Detect which cell encompasses the target text, then output its (x, y) center coordinate. 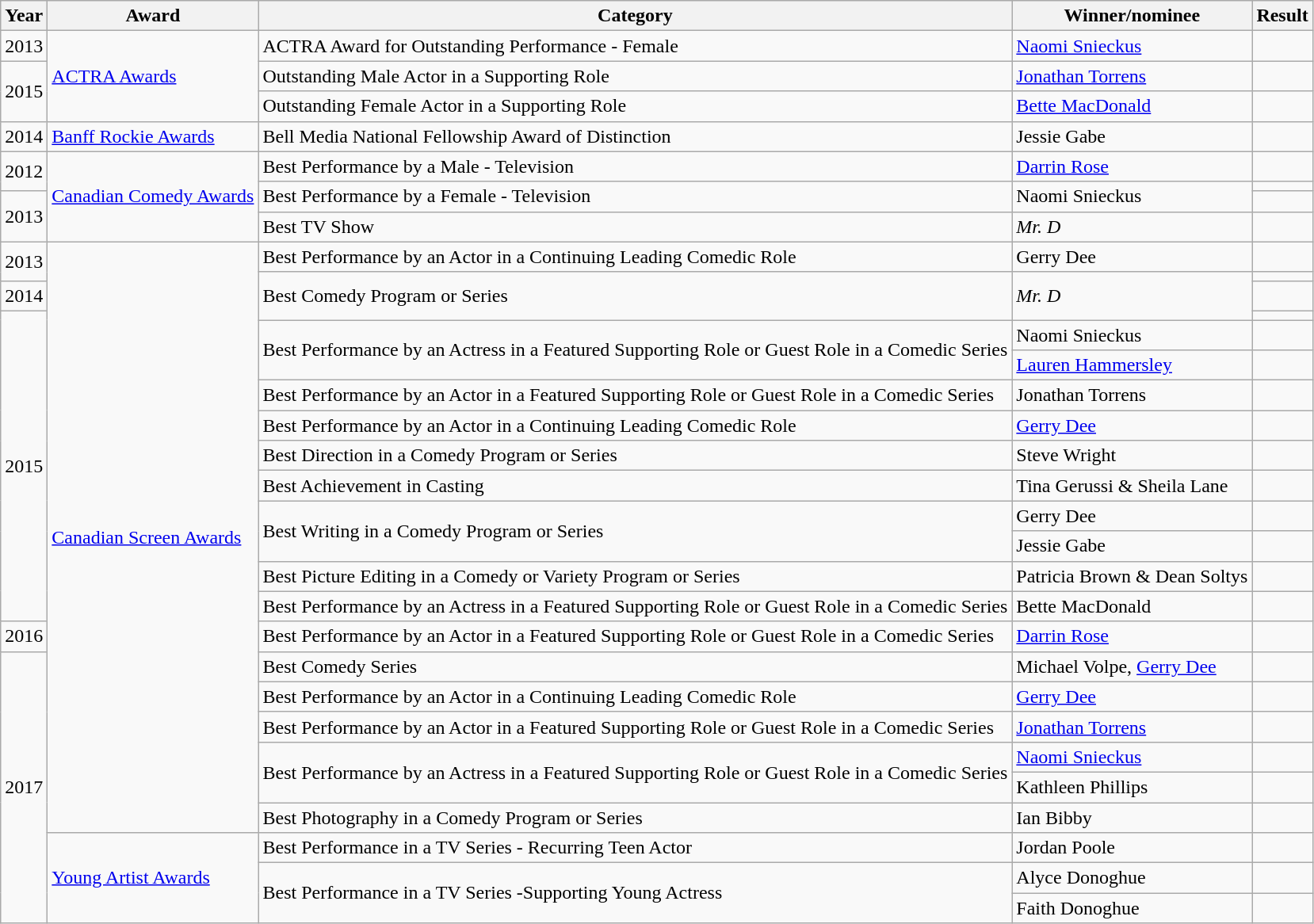
Award (153, 16)
Kathleen Phillips (1132, 787)
Ian Bibby (1132, 817)
Young Artist Awards (153, 878)
Winner/nominee (1132, 16)
Canadian Comedy Awards (153, 197)
Faith Donoghue (1132, 908)
2017 (24, 788)
Result (1282, 16)
Best Performance in a TV Series -Supporting Young Actress (636, 893)
Bell Media National Fellowship Award of Distinction (636, 136)
Best Performance by a Female - Television (636, 197)
Jordan Poole (1132, 848)
Best Performance in a TV Series - Recurring Teen Actor (636, 848)
Best Picture Editing in a Comedy or Variety Program or Series (636, 576)
Steve Wright (1132, 456)
Outstanding Male Actor in a Supporting Role (636, 76)
ACTRA Awards (153, 76)
Patricia Brown & Dean Soltys (1132, 576)
ACTRA Award for Outstanding Performance - Female (636, 46)
Tina Gerussi & Sheila Lane (1132, 486)
Outstanding Female Actor in a Supporting Role (636, 106)
2012 (24, 171)
Banff Rockie Awards (153, 136)
2016 (24, 636)
Best Performance by a Male - Television (636, 166)
Best Writing in a Comedy Program or Series (636, 531)
Best Photography in a Comedy Program or Series (636, 817)
Best Achievement in Casting (636, 486)
Michael Volpe, Gerry Dee (1132, 666)
Alyce Donoghue (1132, 878)
Lauren Hammersley (1132, 365)
Year (24, 16)
Best Comedy Program or Series (636, 296)
Best Direction in a Comedy Program or Series (636, 456)
Canadian Screen Awards (153, 537)
Best Comedy Series (636, 666)
Category (636, 16)
Best TV Show (636, 227)
